Scan for the cell matching the given text and deliver its (X, Y) coordinate at center. 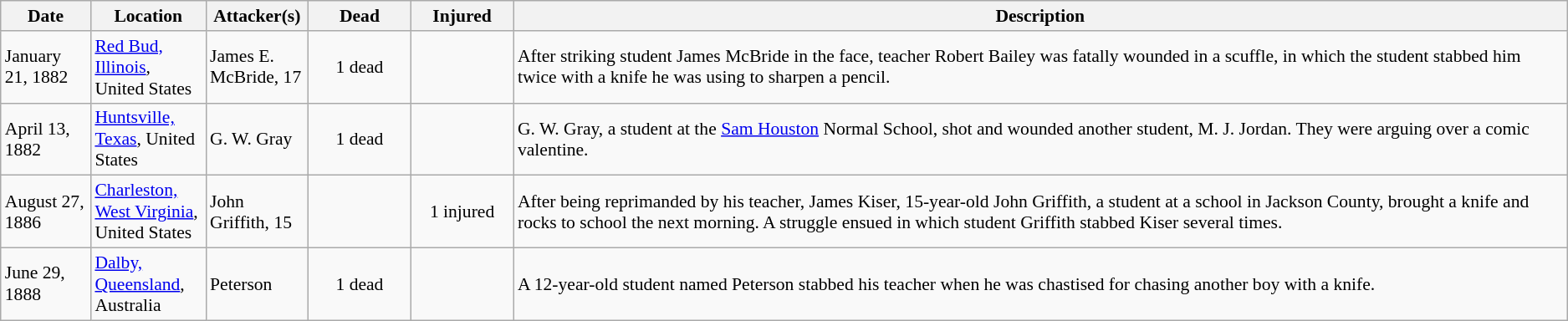
1 injured (462, 212)
Description (1040, 16)
A 12-year-old student named Peterson stabbed his teacher when he was chastised for chasing another boy with a knife. (1040, 284)
James E. McBride, 17 (258, 67)
G. W. Gray, a student at the Sam Houston Normal School, shot and wounded another student, M. J. Jordan. They were arguing over a comic valentine. (1040, 139)
Charleston, West Virginia, United States (148, 212)
G. W. Gray (258, 139)
Dalby, Queensland, Australia (148, 284)
Injured (462, 16)
Huntsville, Texas, United States (148, 139)
April 13, 1882 (46, 139)
August 27, 1886 (46, 212)
Red Bud, Illinois, United States (148, 67)
Date (46, 16)
Location (148, 16)
Attacker(s) (258, 16)
Dead (360, 16)
Peterson (258, 284)
June 29, 1888 (46, 284)
John Griffith, 15 (258, 212)
January 21, 1882 (46, 67)
